From the cell containing the given text, extract its center point as [X, Y] coordinate. 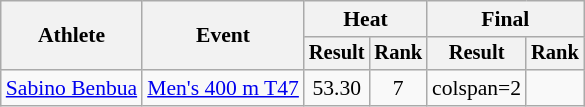
Sabino Benbua [72, 88]
53.30 [337, 88]
Event [223, 36]
Athlete [72, 36]
Men's 400 m T47 [223, 88]
colspan=2 [476, 88]
7 [398, 88]
Final [506, 19]
Heat [366, 19]
